Detect which cell encompasses the target text, then output its [X, Y] center coordinate. 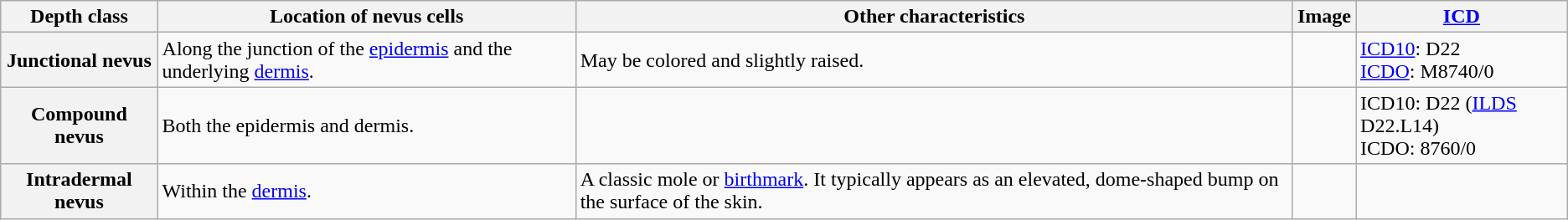
Within the dermis. [367, 191]
Compound nevus [79, 125]
ICD10: D22 (ILDS D22.L14)ICDO: 8760/0 [1462, 125]
A classic mole or birthmark. It typically appears as an elevated, dome-shaped bump on the surface of the skin. [934, 191]
Along the junction of the epidermis and the underlying dermis. [367, 60]
Other characteristics [934, 17]
Image [1323, 17]
Junctional nevus [79, 60]
May be colored and slightly raised. [934, 60]
Depth class [79, 17]
Both the epidermis and dermis. [367, 125]
Intradermal nevus [79, 191]
ICD10: D22ICDO: M8740/0 [1462, 60]
Location of nevus cells [367, 17]
ICD [1462, 17]
